Output the [X, Y] coordinate of the center of the cell containing the given text.  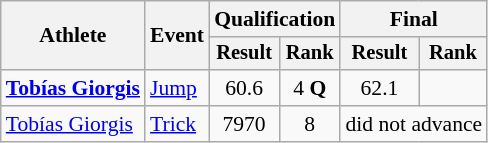
8 [310, 124]
did not advance [414, 124]
Event [177, 36]
Final [414, 19]
62.1 [379, 88]
60.6 [244, 88]
Qualification [274, 19]
Jump [177, 88]
Trick [177, 124]
4 Q [310, 88]
Athlete [73, 36]
7970 [244, 124]
